Extract the (x, y) coordinate from the center of the cell holding the provided text.  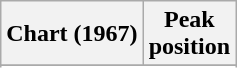
Peak position (189, 34)
Chart (1967) (72, 34)
